Identify which cell holds the provided text, then report its [X, Y] central coordinate. 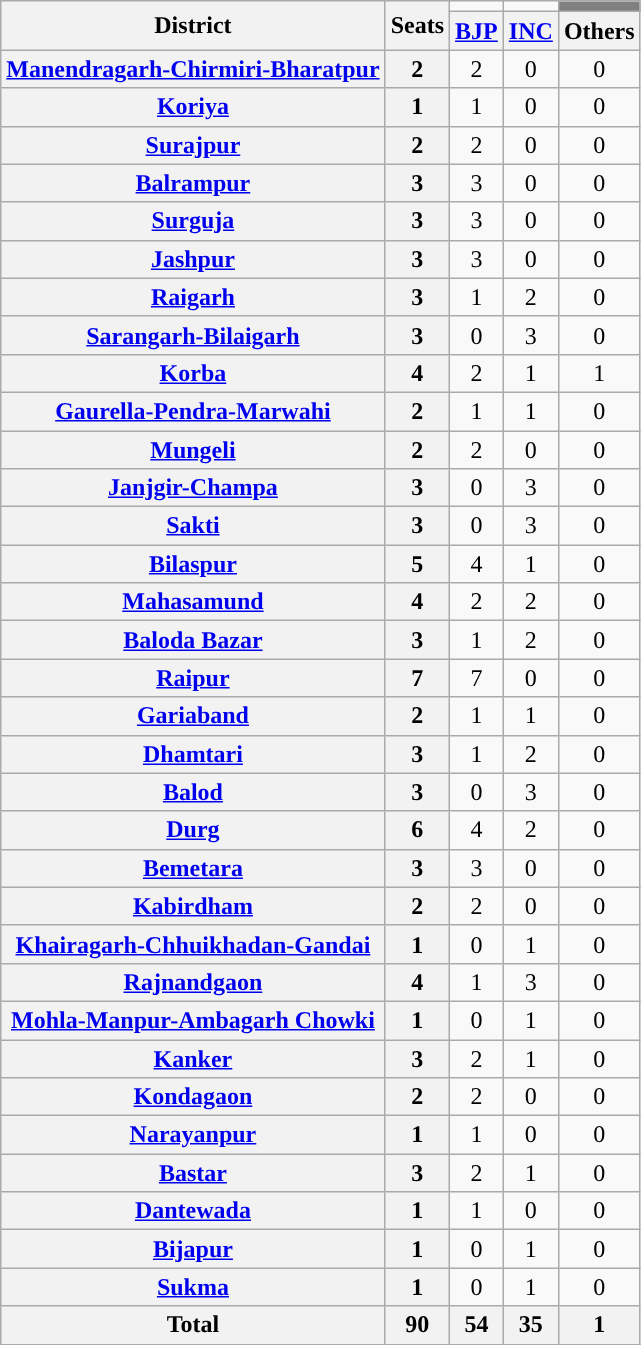
Balrampur [193, 183]
Balod [193, 792]
Total [193, 1325]
Surguja [193, 221]
Others [599, 31]
Kanker [193, 1059]
Gariaband [193, 716]
Koriya [193, 107]
BJP [477, 31]
Dantewada [193, 1211]
Raipur [193, 678]
35 [530, 1325]
Korba [193, 373]
Manendragarh-Chirmiri-Bharatpur [193, 69]
Khairagarh-Chhuikhadan-Gandai [193, 944]
Janjgir-Champa [193, 488]
Sukma [193, 1287]
5 [417, 564]
District [193, 26]
Raigarh [193, 297]
Surajpur [193, 145]
Seats [417, 26]
Mungeli [193, 449]
Baloda Bazar [193, 640]
Durg [193, 830]
54 [477, 1325]
INC [530, 31]
Dhamtari [193, 754]
Mohla-Manpur-Ambagarh Chowki [193, 1020]
90 [417, 1325]
Kabirdham [193, 906]
Gaurella-Pendra-Marwahi [193, 411]
Narayanpur [193, 1135]
Bilaspur [193, 564]
Mahasamund [193, 602]
Rajnandgaon [193, 982]
Kondagaon [193, 1097]
Bastar [193, 1173]
Sarangarh-Bilaigarh [193, 335]
Bijapur [193, 1249]
Jashpur [193, 259]
6 [417, 830]
Bemetara [193, 868]
Sakti [193, 526]
